For the text-containing cell, return its midpoint in [X, Y] coordinate format. 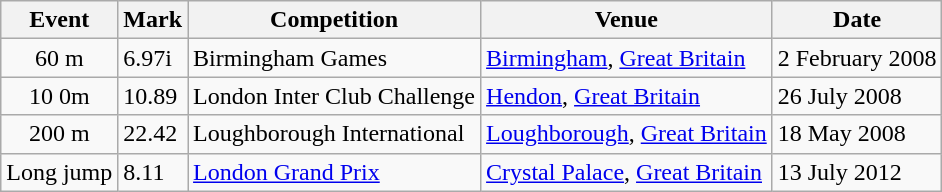
Venue [627, 20]
22.42 [153, 134]
2 February 2008 [857, 58]
10 0m [60, 96]
Event [60, 20]
60 m [60, 58]
6.97i [153, 58]
13 July 2012 [857, 172]
Hendon, Great Britain [627, 96]
26 July 2008 [857, 96]
Crystal Palace, Great Britain [627, 172]
8.11 [153, 172]
London Inter Club Challenge [334, 96]
Birmingham, Great Britain [627, 58]
18 May 2008 [857, 134]
Loughborough, Great Britain [627, 134]
Mark [153, 20]
Date [857, 20]
10.89 [153, 96]
Competition [334, 20]
200 m [60, 134]
Long jump [60, 172]
London Grand Prix [334, 172]
Loughborough International [334, 134]
Birmingham Games [334, 58]
